Locate the cell with the specified text and output its (X, Y) center coordinate. 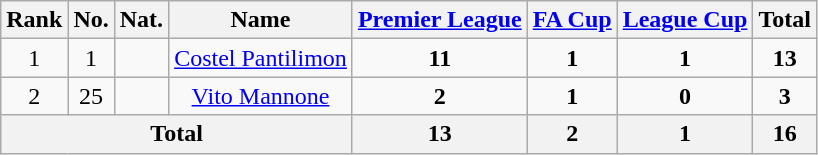
3 (785, 96)
25 (91, 96)
0 (685, 96)
Costel Pantilimon (261, 58)
11 (440, 58)
FA Cup (572, 20)
Name (261, 20)
Vito Mannone (261, 96)
No. (91, 20)
Premier League (440, 20)
Rank (34, 20)
16 (785, 134)
League Cup (685, 20)
Nat. (141, 20)
